Find where the given text appears and provide that cell's center as [X, Y] coordinate. 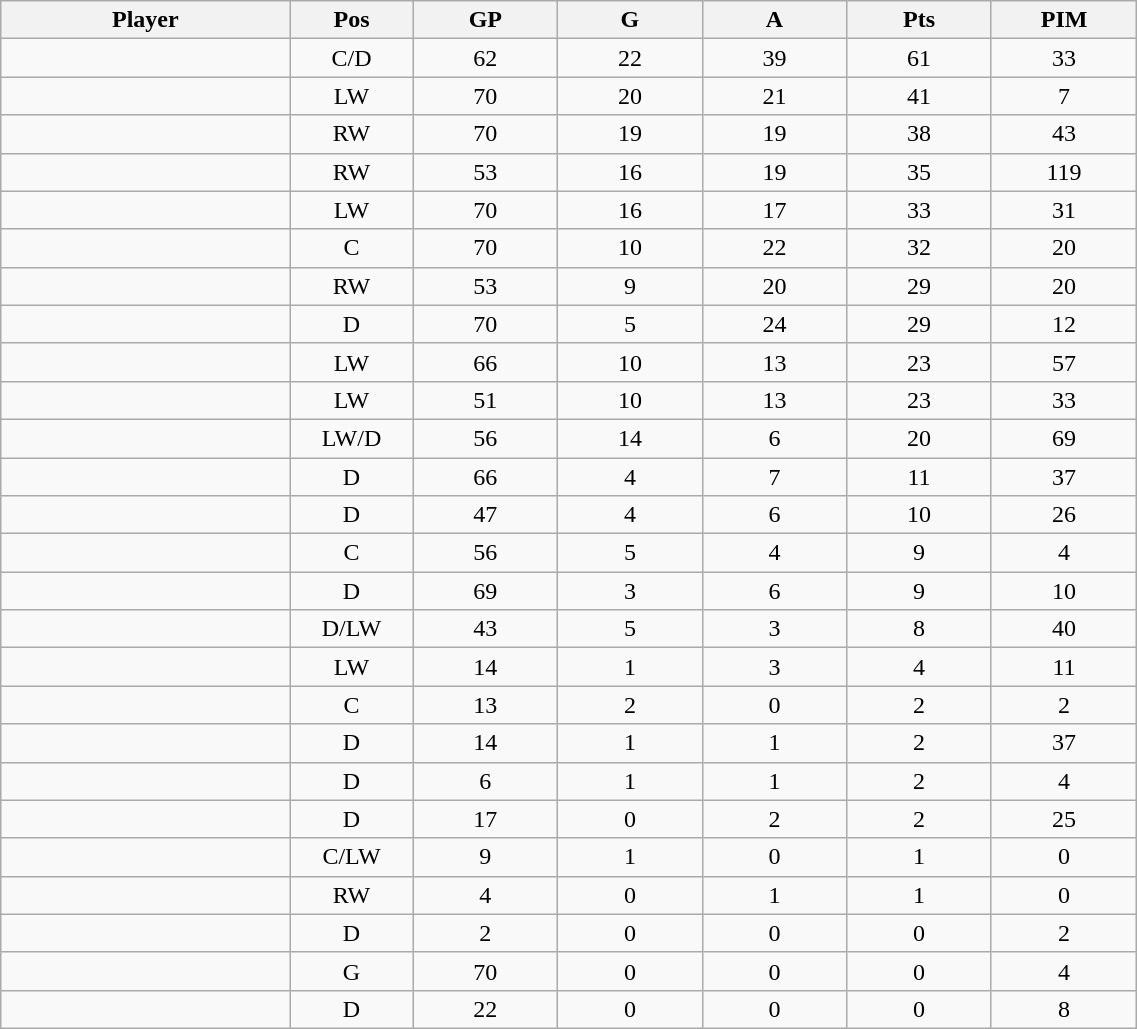
A [774, 20]
LW/D [352, 438]
32 [920, 248]
26 [1064, 515]
40 [1064, 629]
39 [774, 58]
Pos [352, 20]
35 [920, 172]
62 [486, 58]
GP [486, 20]
Player [146, 20]
PIM [1064, 20]
47 [486, 515]
31 [1064, 210]
C/LW [352, 857]
41 [920, 96]
12 [1064, 324]
51 [486, 400]
C/D [352, 58]
25 [1064, 819]
38 [920, 134]
57 [1064, 362]
24 [774, 324]
21 [774, 96]
D/LW [352, 629]
61 [920, 58]
Pts [920, 20]
119 [1064, 172]
